From the cell containing the given text, extract its center point as [X, Y] coordinate. 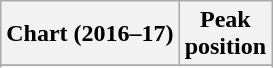
Chart (2016–17) [90, 34]
Peak position [225, 34]
